Pinpoint the cell where the given text exists, returning its (x, y) midpoint coordinate. 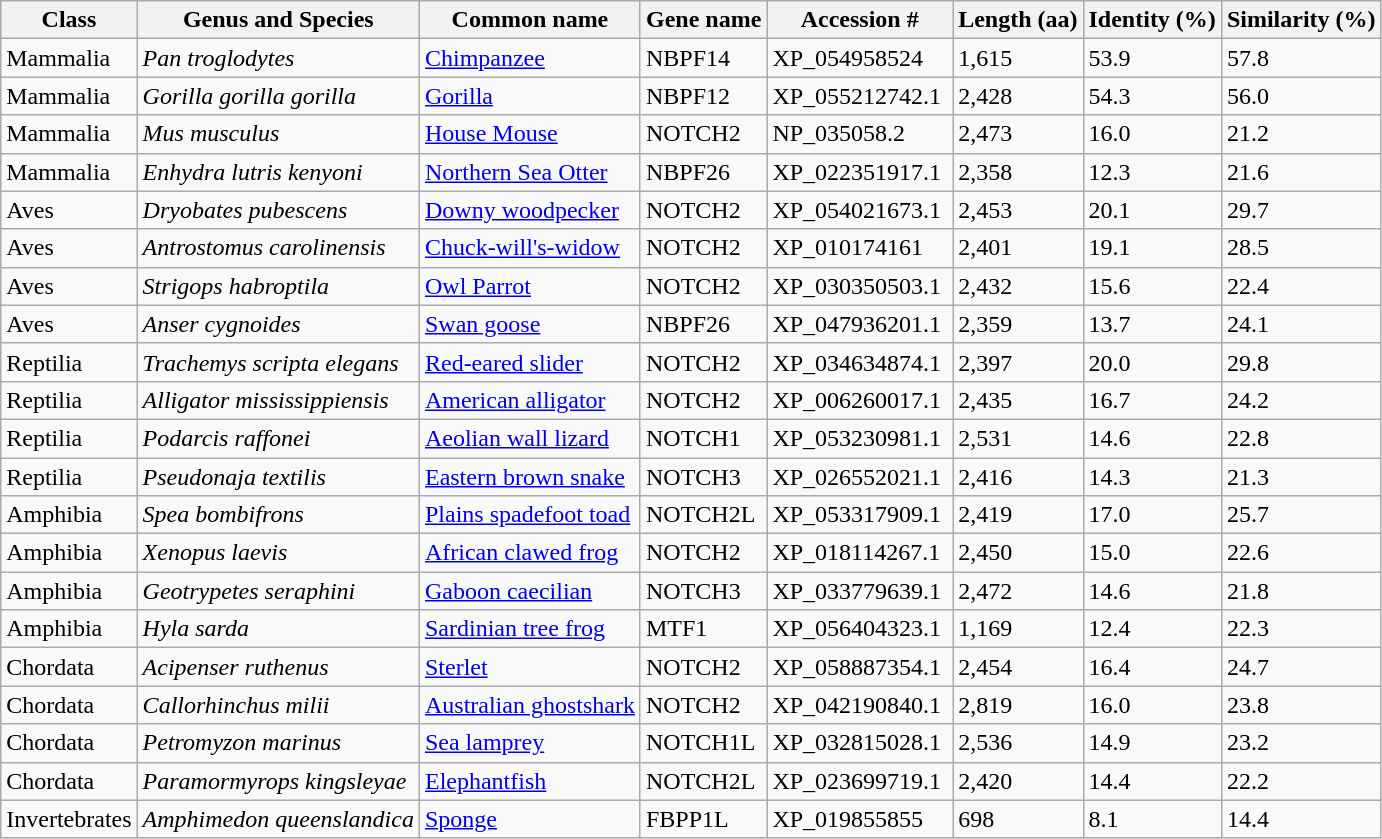
Red-eared slider (530, 362)
24.1 (1301, 324)
2,819 (1018, 705)
Strigops habroptila (278, 286)
15.6 (1152, 286)
XP_053317909.1 (860, 515)
Gorilla (530, 96)
54.3 (1152, 96)
Gaboon caecilian (530, 591)
Accession # (860, 20)
24.2 (1301, 400)
24.7 (1301, 667)
21.8 (1301, 591)
2,473 (1018, 134)
Chimpanzee (530, 58)
15.0 (1152, 553)
XP_058887354.1 (860, 667)
Gene name (703, 20)
MTF1 (703, 629)
53.9 (1152, 58)
2,453 (1018, 210)
2,432 (1018, 286)
Sardinian tree frog (530, 629)
17.0 (1152, 515)
1,169 (1018, 629)
Alligator mississippiensis (278, 400)
22.2 (1301, 781)
Class (69, 20)
2,536 (1018, 743)
Petromyzon marinus (278, 743)
23.2 (1301, 743)
2,531 (1018, 438)
8.1 (1152, 819)
Northern Sea Otter (530, 172)
22.3 (1301, 629)
XP_055212742.1 (860, 96)
Hyla sarda (278, 629)
Podarcis raffonei (278, 438)
XP_053230981.1 (860, 438)
NOTCH1 (703, 438)
Elephantfish (530, 781)
Sterlet (530, 667)
XP_026552021.1 (860, 477)
28.5 (1301, 248)
Common name (530, 20)
American alligator (530, 400)
2,397 (1018, 362)
2,358 (1018, 172)
698 (1018, 819)
21.2 (1301, 134)
Length (aa) (1018, 20)
21.3 (1301, 477)
19.1 (1152, 248)
XP_054958524 (860, 58)
29.8 (1301, 362)
Owl Parrot (530, 286)
XP_042190840.1 (860, 705)
20.0 (1152, 362)
2,359 (1018, 324)
56.0 (1301, 96)
Dryobates pubescens (278, 210)
XP_047936201.1 (860, 324)
Plains spadefoot toad (530, 515)
NBPF14 (703, 58)
2,454 (1018, 667)
16.7 (1152, 400)
Chuck-will's-widow (530, 248)
Spea bombifrons (278, 515)
XP_010174161 (860, 248)
23.8 (1301, 705)
14.3 (1152, 477)
African clawed frog (530, 553)
2,419 (1018, 515)
Acipenser ruthenus (278, 667)
NBPF12 (703, 96)
XP_034634874.1 (860, 362)
21.6 (1301, 172)
House Mouse (530, 134)
Antrostomus carolinensis (278, 248)
Anser cygnoides (278, 324)
Downy woodpecker (530, 210)
NP_035058.2 (860, 134)
2,428 (1018, 96)
Swan goose (530, 324)
12.3 (1152, 172)
2,472 (1018, 591)
XP_006260017.1 (860, 400)
Mus musculus (278, 134)
Aeolian wall lizard (530, 438)
XP_019855855 (860, 819)
Xenopus laevis (278, 553)
XP_023699719.1 (860, 781)
XP_030350503.1 (860, 286)
2,416 (1018, 477)
Similarity (%) (1301, 20)
2,401 (1018, 248)
Australian ghostshark (530, 705)
FBPP1L (703, 819)
Pseudonaja textilis (278, 477)
12.4 (1152, 629)
22.4 (1301, 286)
13.7 (1152, 324)
XP_054021673.1 (860, 210)
2,435 (1018, 400)
Eastern brown snake (530, 477)
Paramormyrops kingsleyae (278, 781)
16.4 (1152, 667)
Geotrypetes seraphini (278, 591)
22.8 (1301, 438)
14.9 (1152, 743)
XP_022351917.1 (860, 172)
Trachemys scripta elegans (278, 362)
2,420 (1018, 781)
XP_056404323.1 (860, 629)
XP_033779639.1 (860, 591)
Invertebrates (69, 819)
Sponge (530, 819)
Amphimedon queenslandica (278, 819)
1,615 (1018, 58)
29.7 (1301, 210)
Pan troglodytes (278, 58)
XP_032815028.1 (860, 743)
25.7 (1301, 515)
Sea lamprey (530, 743)
57.8 (1301, 58)
20.1 (1152, 210)
Enhydra lutris kenyoni (278, 172)
Gorilla gorilla gorilla (278, 96)
Callorhinchus milii (278, 705)
XP_018114267.1 (860, 553)
22.6 (1301, 553)
Identity (%) (1152, 20)
NOTCH1L (703, 743)
2,450 (1018, 553)
Genus and Species (278, 20)
